Return the [X, Y] coordinate for the center point of the cell that contains the specified text.  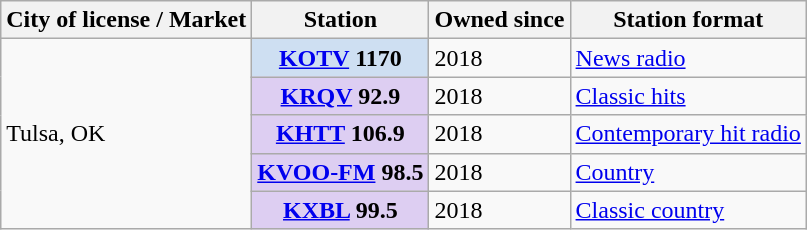
Owned since [500, 20]
KXBL 99.5 [340, 210]
City of license / Market [126, 20]
Classic country [688, 210]
KRQV 92.9 [340, 96]
KOTV 1170 [340, 58]
Station [340, 20]
Tulsa, OK [126, 134]
KHTT 106.9 [340, 134]
Contemporary hit radio [688, 134]
Classic hits [688, 96]
Country [688, 172]
KVOO-FM 98.5 [340, 172]
Station format [688, 20]
News radio [688, 58]
